Capture the cell that displays the provided text and extract its (x, y) central coordinate. 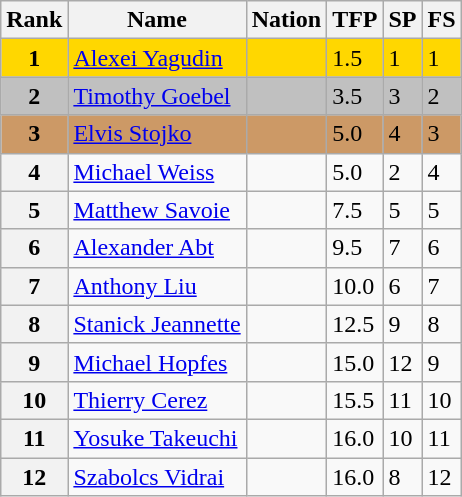
Michael Hopfes (157, 362)
Timothy Goebel (157, 96)
FS (442, 20)
15.0 (355, 362)
1.5 (355, 58)
Stanick Jeannette (157, 324)
Alexei Yagudin (157, 58)
Yosuke Takeuchi (157, 438)
Name (157, 20)
3.5 (355, 96)
Anthony Liu (157, 286)
Thierry Cerez (157, 400)
Michael Weiss (157, 172)
9.5 (355, 248)
Szabolcs Vidrai (157, 477)
10.0 (355, 286)
SP (402, 20)
Elvis Stojko (157, 134)
TFP (355, 20)
15.5 (355, 400)
Nation (286, 20)
Rank (34, 20)
Alexander Abt (157, 248)
7.5 (355, 210)
Matthew Savoie (157, 210)
12.5 (355, 324)
